Pinpoint the cell where the given text exists, returning its (x, y) midpoint coordinate. 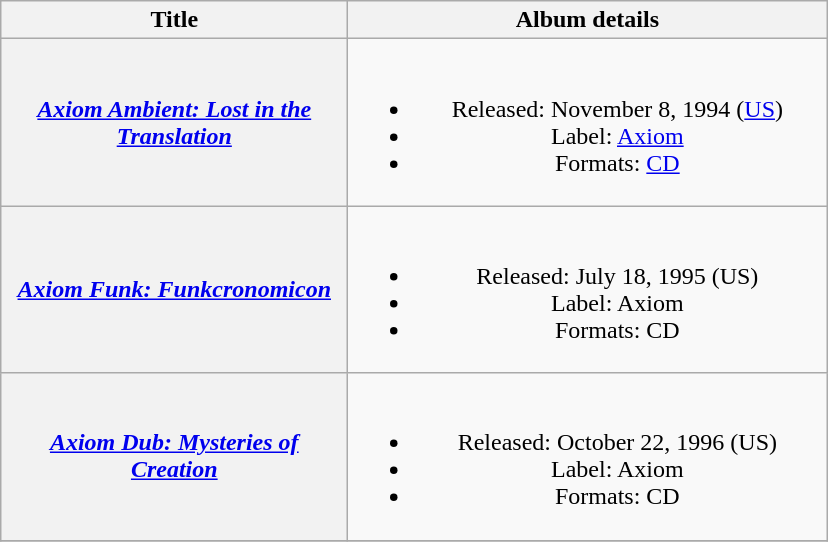
Axiom Funk: Funkcronomicon (174, 290)
Axiom Ambient: Lost in the Translation (174, 122)
Released: November 8, 1994 (US)Label: AxiomFormats: CD (588, 122)
Title (174, 20)
Album details (588, 20)
Axiom Dub: Mysteries of Creation (174, 456)
Released: July 18, 1995 (US)Label: AxiomFormats: CD (588, 290)
Released: October 22, 1996 (US)Label: AxiomFormats: CD (588, 456)
